Find where the given text appears and provide that cell's center as (X, Y) coordinate. 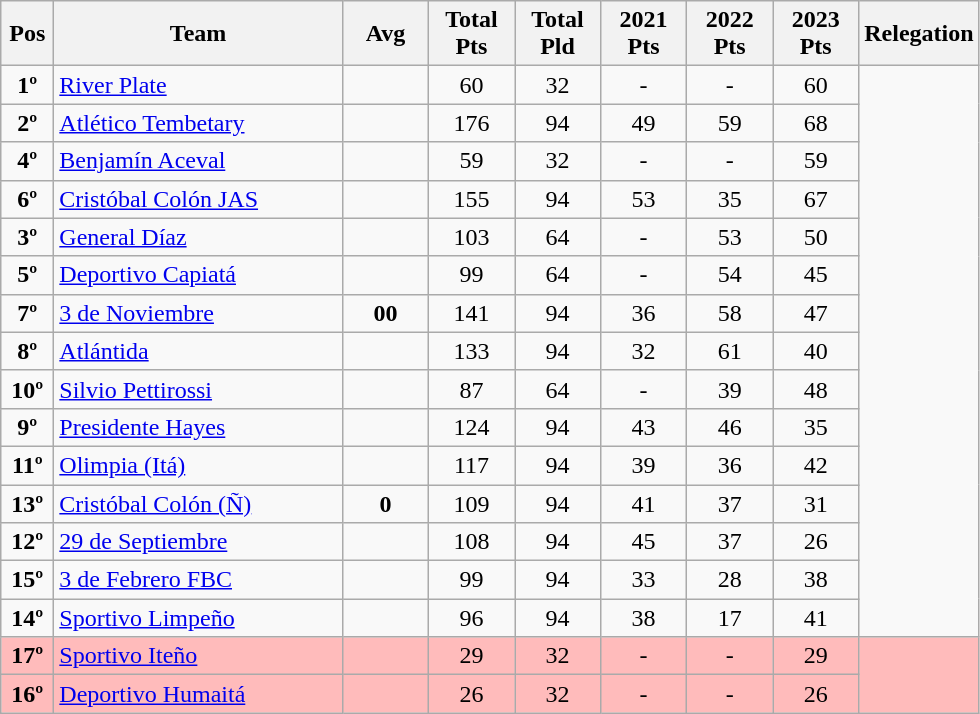
5º (28, 275)
67 (816, 199)
49 (644, 123)
15º (28, 580)
4º (28, 161)
117 (471, 465)
2021Pts (644, 34)
14º (28, 618)
33 (644, 580)
Cristóbal Colón (Ñ) (198, 503)
2º (28, 123)
Cristóbal Colón JAS (198, 199)
176 (471, 123)
TotalPts (471, 34)
Team (198, 34)
108 (471, 542)
2022Pts (730, 34)
General Díaz (198, 237)
103 (471, 237)
TotalPld (557, 34)
2023Pts (816, 34)
8º (28, 351)
Avg (385, 34)
31 (816, 503)
17º (28, 656)
10º (28, 389)
68 (816, 123)
Deportivo Capiatá (198, 275)
58 (730, 313)
40 (816, 351)
109 (471, 503)
61 (730, 351)
29 de Septiembre (198, 542)
96 (471, 618)
6º (28, 199)
Atlético Tembetary (198, 123)
46 (730, 427)
17 (730, 618)
1º (28, 85)
Sportivo Iteño (198, 656)
Sportivo Limpeño (198, 618)
Benjamín Aceval (198, 161)
12º (28, 542)
141 (471, 313)
Atlántida (198, 351)
50 (816, 237)
11º (28, 465)
Presidente Hayes (198, 427)
43 (644, 427)
Relegation (919, 34)
42 (816, 465)
13º (28, 503)
47 (816, 313)
48 (816, 389)
155 (471, 199)
River Plate (198, 85)
54 (730, 275)
9º (28, 427)
0 (385, 503)
Silvio Pettirossi (198, 389)
3º (28, 237)
3 de Febrero FBC (198, 580)
3 de Noviembre (198, 313)
16º (28, 694)
Pos (28, 34)
124 (471, 427)
28 (730, 580)
7º (28, 313)
Deportivo Humaitá (198, 694)
133 (471, 351)
87 (471, 389)
00 (385, 313)
Olimpia (Itá) (198, 465)
